Return (X, Y) of the center of cell containing provided text 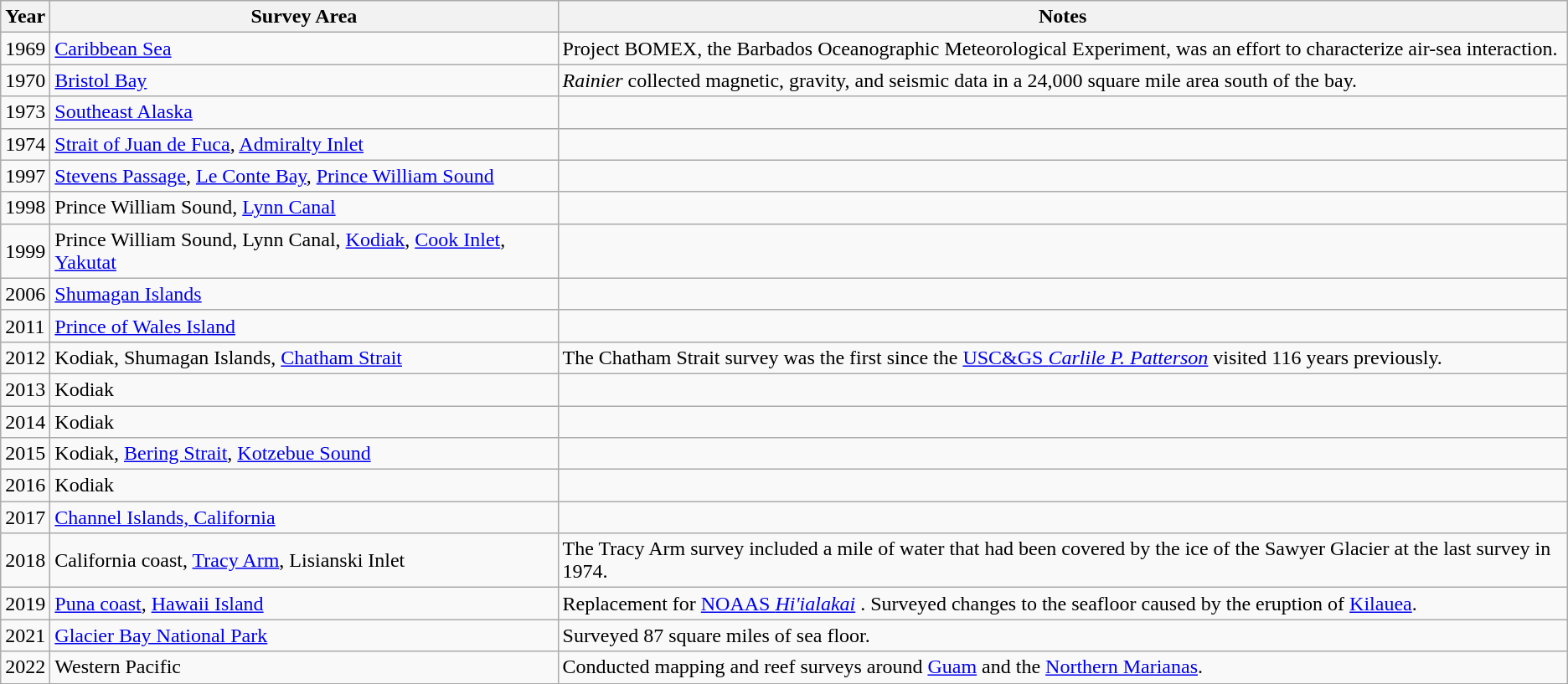
Kodiak, Shumagan Islands, Chatham Strait (304, 357)
2015 (25, 454)
2014 (25, 421)
Channel Islands, California (304, 517)
Survey Area (304, 17)
2022 (25, 667)
2018 (25, 561)
2016 (25, 486)
Bristol Bay (304, 80)
Rainier collected magnetic, gravity, and seismic data in a 24,000 square mile area south of the bay. (1062, 80)
1999 (25, 251)
Caribbean Sea (304, 49)
Puna coast, Hawaii Island (304, 604)
The Chatham Strait survey was the first since the USC&GS Carlile P. Patterson visited 116 years previously. (1062, 357)
1998 (25, 208)
2013 (25, 389)
Southeast Alaska (304, 112)
Conducted mapping and reef surveys around Guam and the Northern Marianas. (1062, 667)
2011 (25, 326)
Replacement for NOAAS Hi'ialakai . Surveyed changes to the seafloor caused by the eruption of Kilauea. (1062, 604)
Surveyed 87 square miles of sea floor. (1062, 635)
The Tracy Arm survey included a mile of water that had been covered by the ice of the Sawyer Glacier at the last survey in 1974. (1062, 561)
Prince William Sound, Lynn Canal, Kodiak, Cook Inlet, Yakutat (304, 251)
1970 (25, 80)
2017 (25, 517)
2021 (25, 635)
Prince of Wales Island (304, 326)
1997 (25, 176)
2006 (25, 294)
Notes (1062, 17)
2012 (25, 357)
Prince William Sound, Lynn Canal (304, 208)
1969 (25, 49)
2019 (25, 604)
Glacier Bay National Park (304, 635)
1973 (25, 112)
California coast, Tracy Arm, Lisianski Inlet (304, 561)
Year (25, 17)
Strait of Juan de Fuca, Admiralty Inlet (304, 144)
Shumagan Islands (304, 294)
Western Pacific (304, 667)
1974 (25, 144)
Stevens Passage, Le Conte Bay, Prince William Sound (304, 176)
Project BOMEX, the Barbados Oceanographic Meteorological Experiment, was an effort to characterize air-sea interaction. (1062, 49)
Kodiak, Bering Strait, Kotzebue Sound (304, 454)
